Pinpoint the cell where the given text exists, returning its [X, Y] midpoint coordinate. 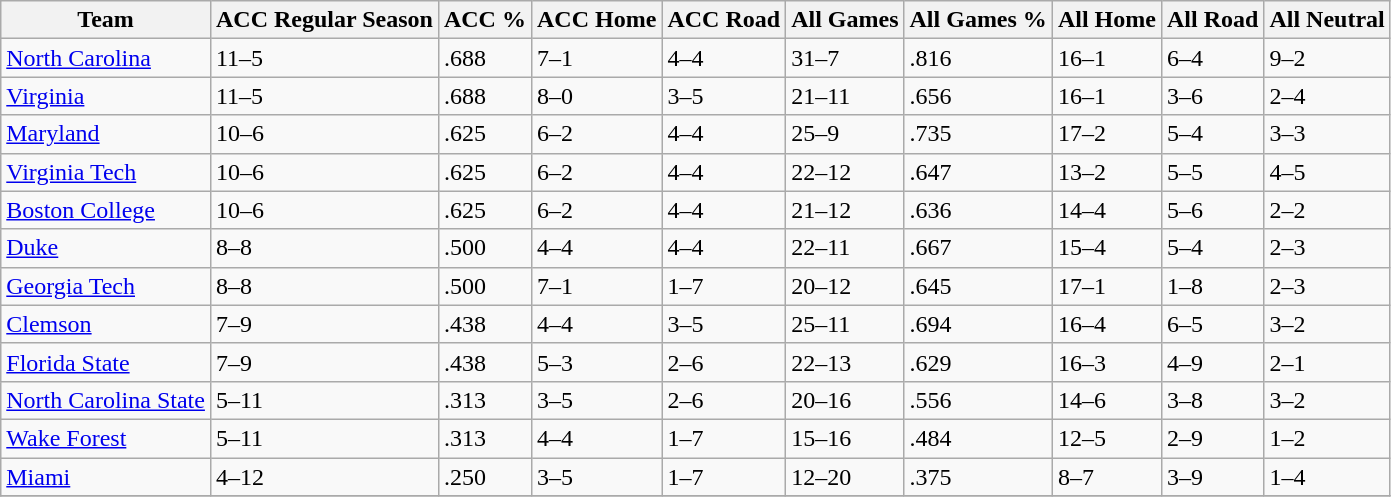
.645 [978, 286]
3–3 [1327, 134]
1–8 [1212, 286]
.556 [978, 400]
6–5 [1212, 324]
.375 [978, 477]
22–11 [845, 248]
Wake Forest [106, 438]
.484 [978, 438]
2–4 [1327, 96]
5–6 [1212, 210]
6–4 [1212, 58]
.667 [978, 248]
3–9 [1212, 477]
2–9 [1212, 438]
Maryland [106, 134]
3–8 [1212, 400]
All Games [845, 20]
.735 [978, 134]
.636 [978, 210]
Miami [106, 477]
North Carolina [106, 58]
Florida State [106, 362]
All Home [1106, 20]
15–16 [845, 438]
3–6 [1212, 96]
1–4 [1327, 477]
22–13 [845, 362]
9–2 [1327, 58]
5–5 [1212, 172]
2–1 [1327, 362]
4–5 [1327, 172]
.250 [484, 477]
17–2 [1106, 134]
.629 [978, 362]
16–3 [1106, 362]
25–11 [845, 324]
15–4 [1106, 248]
12–20 [845, 477]
21–11 [845, 96]
4–12 [324, 477]
North Carolina State [106, 400]
ACC % [484, 20]
.647 [978, 172]
25–9 [845, 134]
All Neutral [1327, 20]
13–2 [1106, 172]
Virginia Tech [106, 172]
.694 [978, 324]
14–6 [1106, 400]
Team [106, 20]
Duke [106, 248]
20–12 [845, 286]
2–2 [1327, 210]
21–12 [845, 210]
.656 [978, 96]
8–0 [596, 96]
All Games % [978, 20]
ACC Road [724, 20]
20–16 [845, 400]
5–3 [596, 362]
Virginia [106, 96]
.816 [978, 58]
Boston College [106, 210]
Georgia Tech [106, 286]
All Road [1212, 20]
17–1 [1106, 286]
8–7 [1106, 477]
ACC Home [596, 20]
14–4 [1106, 210]
22–12 [845, 172]
12–5 [1106, 438]
Clemson [106, 324]
1–2 [1327, 438]
31–7 [845, 58]
4–9 [1212, 362]
ACC Regular Season [324, 20]
16–4 [1106, 324]
